Determine the [x, y] coordinate at the center of the cell enclosing the given text.  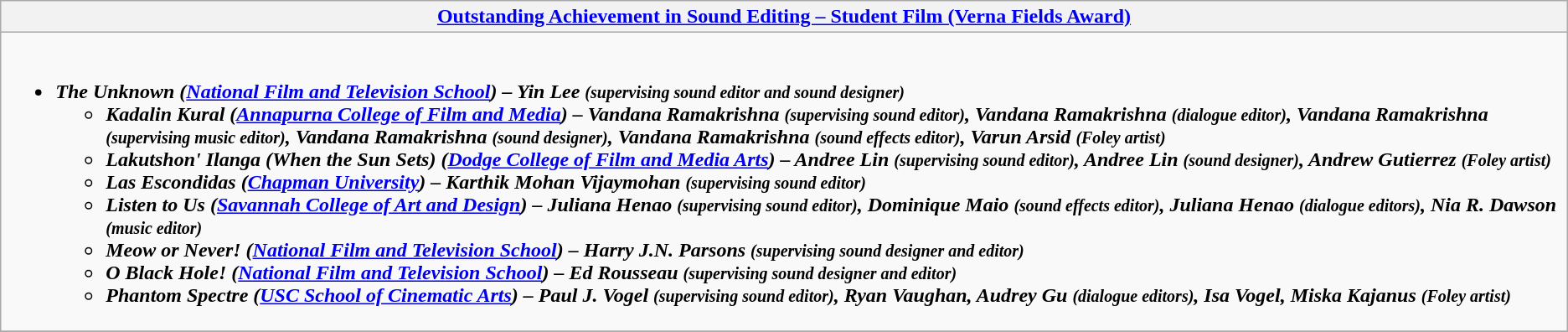
Outstanding Achievement in Sound Editing – Student Film (Verna Fields Award) [784, 17]
